Provide the [x, y] coordinate of the cell's center where the given text is located.  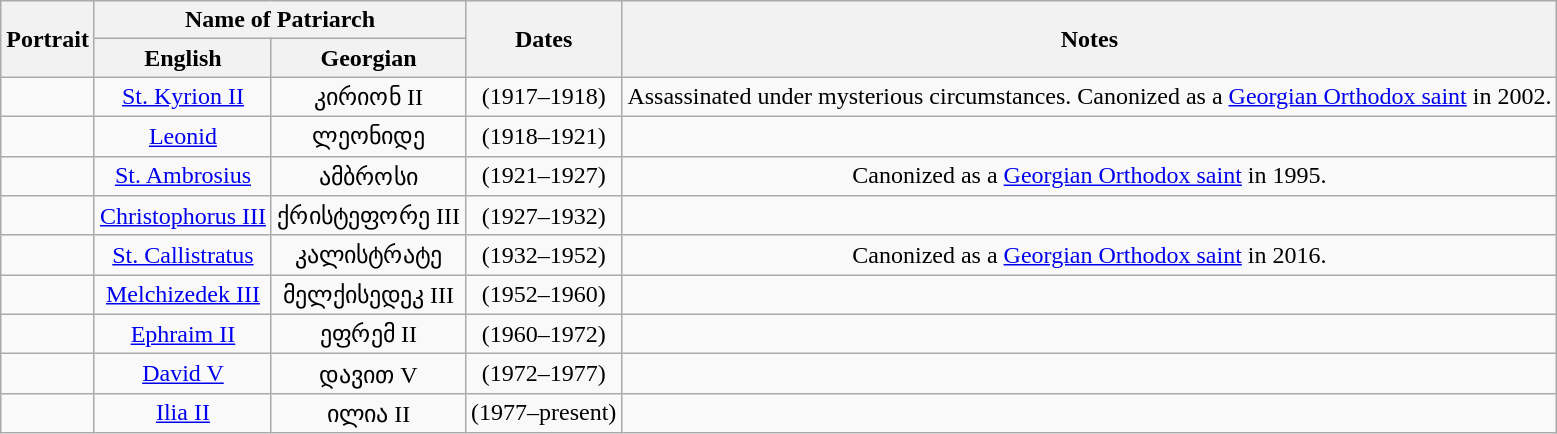
St. Callistratus [182, 255]
Georgian [368, 58]
(1960–1972) [544, 334]
(1952–1960) [544, 295]
ეფრემ II [368, 334]
Christophorus III [182, 216]
(1917–1918) [544, 97]
Portrait [48, 39]
(1972–1977) [544, 374]
(1918–1921) [544, 136]
Ilia II [182, 413]
St. Ambrosius [182, 176]
კირიონ II [368, 97]
მელქისედეკ III [368, 295]
Canonized as a Georgian Orthodox saint in 1995. [1090, 176]
კალისტრატე [368, 255]
დავით V [368, 374]
Ephraim II [182, 334]
ქრისტეფორე III [368, 216]
David V [182, 374]
English [182, 58]
Canonized as a Georgian Orthodox saint in 2016. [1090, 255]
Melchizedek III [182, 295]
Notes [1090, 39]
ამბროსი [368, 176]
ილია II [368, 413]
(1977–present) [544, 413]
Dates [544, 39]
St. Kyrion II [182, 97]
Leonid [182, 136]
(1932–1952) [544, 255]
(1921–1927) [544, 176]
Name of Patriarch [280, 20]
ლეონიდე [368, 136]
(1927–1932) [544, 216]
Assassinated under mysterious circumstances. Canonized as a Georgian Orthodox saint in 2002. [1090, 97]
